Search for the cell housing the specified text and yield its [X, Y] center coordinate. 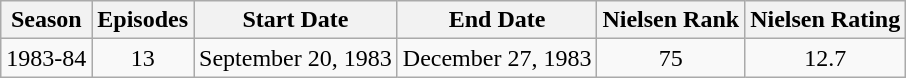
13 [143, 58]
Nielsen Rank [671, 20]
Season [46, 20]
Episodes [143, 20]
Nielsen Rating [826, 20]
Start Date [296, 20]
End Date [497, 20]
December 27, 1983 [497, 58]
September 20, 1983 [296, 58]
12.7 [826, 58]
1983-84 [46, 58]
75 [671, 58]
